Find where the given text appears and provide that cell's center as (x, y) coordinate. 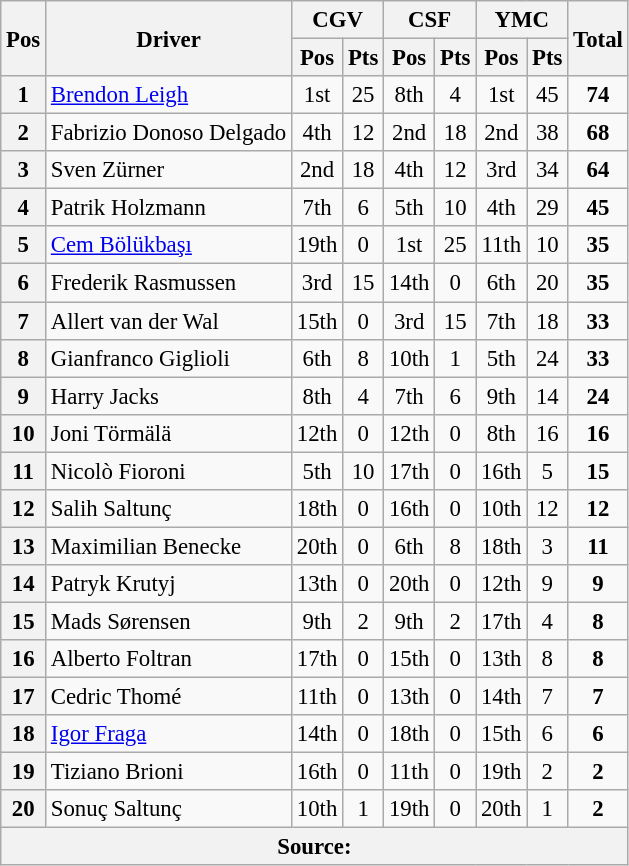
Driver (169, 38)
Alberto Foltran (169, 659)
Tiziano Brioni (169, 772)
Cem Bölükbaşı (169, 245)
13 (24, 546)
74 (598, 95)
Patrik Holzmann (169, 208)
Mads Sørensen (169, 621)
Sven Zürner (169, 170)
Nicolò Fioroni (169, 471)
CSF (430, 20)
Igor Fraga (169, 734)
38 (548, 133)
68 (598, 133)
YMC (522, 20)
17 (24, 697)
29 (548, 208)
Total (598, 38)
Frederik Rasmussen (169, 283)
Allert van der Wal (169, 321)
CGV (337, 20)
Salih Saltunç (169, 509)
Joni Törmälä (169, 433)
Sonuç Saltunç (169, 809)
Source: (314, 847)
Gianfranco Giglioli (169, 358)
Patryk Krutyj (169, 584)
19 (24, 772)
34 (548, 170)
Maximilian Benecke (169, 546)
Brendon Leigh (169, 95)
Fabrizio Donoso Delgado (169, 133)
Harry Jacks (169, 396)
Cedric Thomé (169, 697)
64 (598, 170)
